Locate the cell with the specified text and output its (x, y) center coordinate. 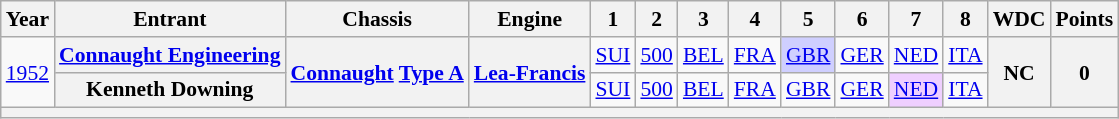
Engine (530, 19)
Points (1085, 19)
4 (755, 19)
2 (656, 19)
5 (808, 19)
Kenneth Downing (170, 90)
Lea-Francis (530, 72)
NC (1020, 72)
6 (862, 19)
1952 (28, 72)
1 (612, 19)
Connaught Type A (376, 72)
Chassis (376, 19)
Entrant (170, 19)
Connaught Engineering (170, 55)
Year (28, 19)
3 (704, 19)
8 (965, 19)
7 (916, 19)
0 (1085, 72)
WDC (1020, 19)
